Extract the (X, Y) coordinate from the center of the cell holding the provided text.  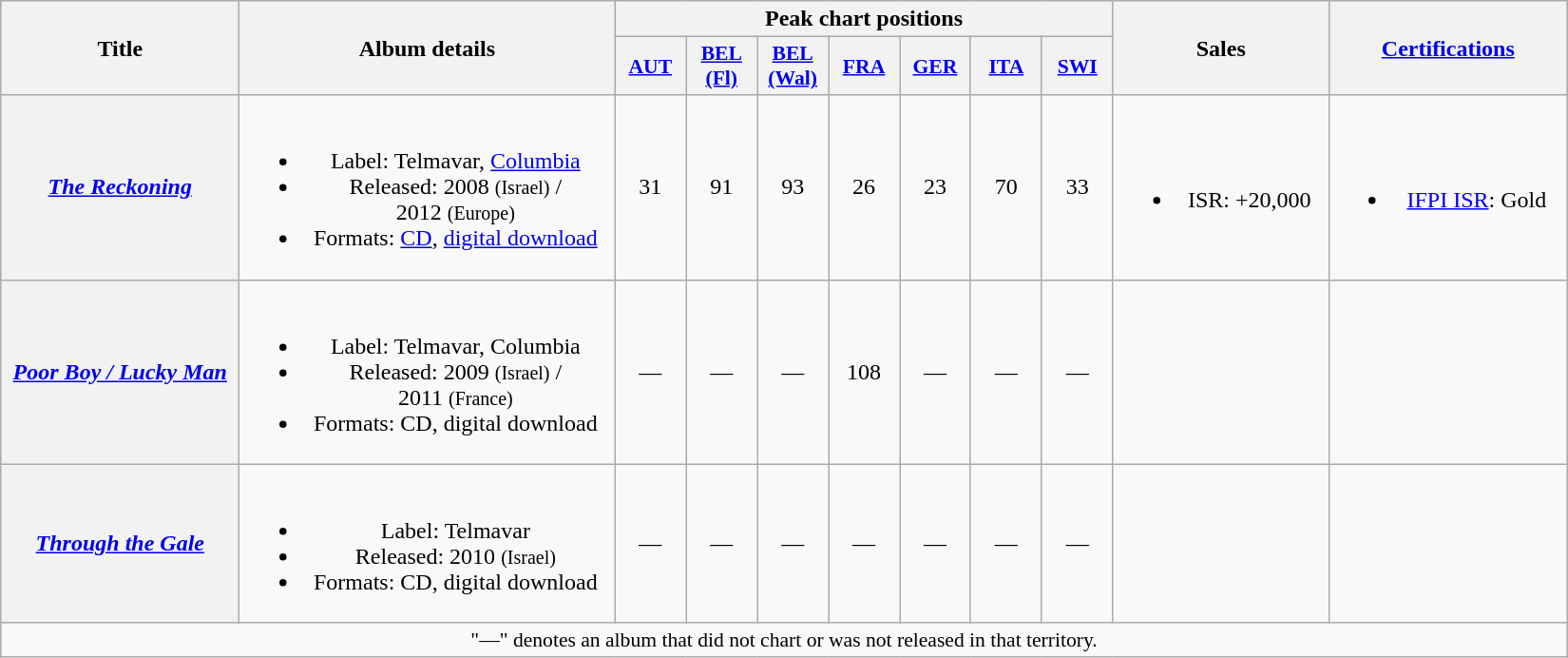
Peak chart positions (864, 19)
GER (935, 67)
Label: Telmavar, ColumbiaReleased: 2008 (Israel) / 2012 (Europe)Formats: CD, digital download (428, 187)
Label: Telmavar, ColumbiaReleased: 2009 (Israel) /2011 (France)Formats: CD, digital download (428, 372)
BEL(Wal) (793, 67)
SWI (1078, 67)
FRA (865, 67)
26 (865, 187)
31 (650, 187)
Label: TelmavarReleased: 2010 (Israel)Formats: CD, digital download (428, 544)
IFPI ISR: Gold (1448, 187)
"—" denotes an album that did not chart or was not released in that territory. (785, 640)
ITA (1005, 67)
108 (865, 372)
Through the Gale (120, 544)
91 (722, 187)
Album details (428, 48)
Title (120, 48)
Certifications (1448, 48)
BEL(Fl) (722, 67)
23 (935, 187)
AUT (650, 67)
70 (1005, 187)
Sales (1220, 48)
Poor Boy / Lucky Man (120, 372)
The Reckoning (120, 187)
ISR: +20,000 (1220, 187)
93 (793, 187)
33 (1078, 187)
